Provide the (X, Y) coordinate of the cell's center where the given text is located.  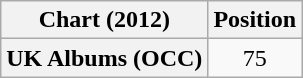
Chart (2012) (104, 20)
UK Albums (OCC) (104, 58)
75 (255, 58)
Position (255, 20)
